Determine the [x, y] coordinate at the center of the cell enclosing the given text.  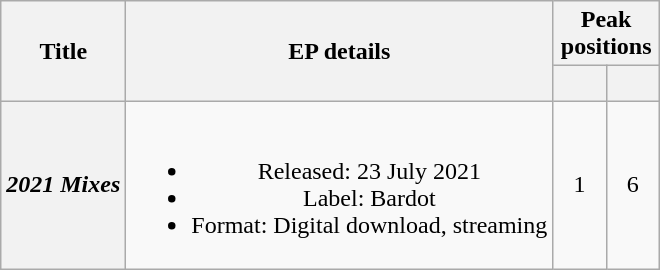
EP details [340, 52]
Peak positions [606, 34]
Released: 23 July 2021Label: BardotFormat: Digital download, streaming [340, 184]
2021 Mixes [64, 184]
1 [580, 184]
Title [64, 52]
6 [632, 184]
